Identify which cell holds the provided text, then report its (X, Y) central coordinate. 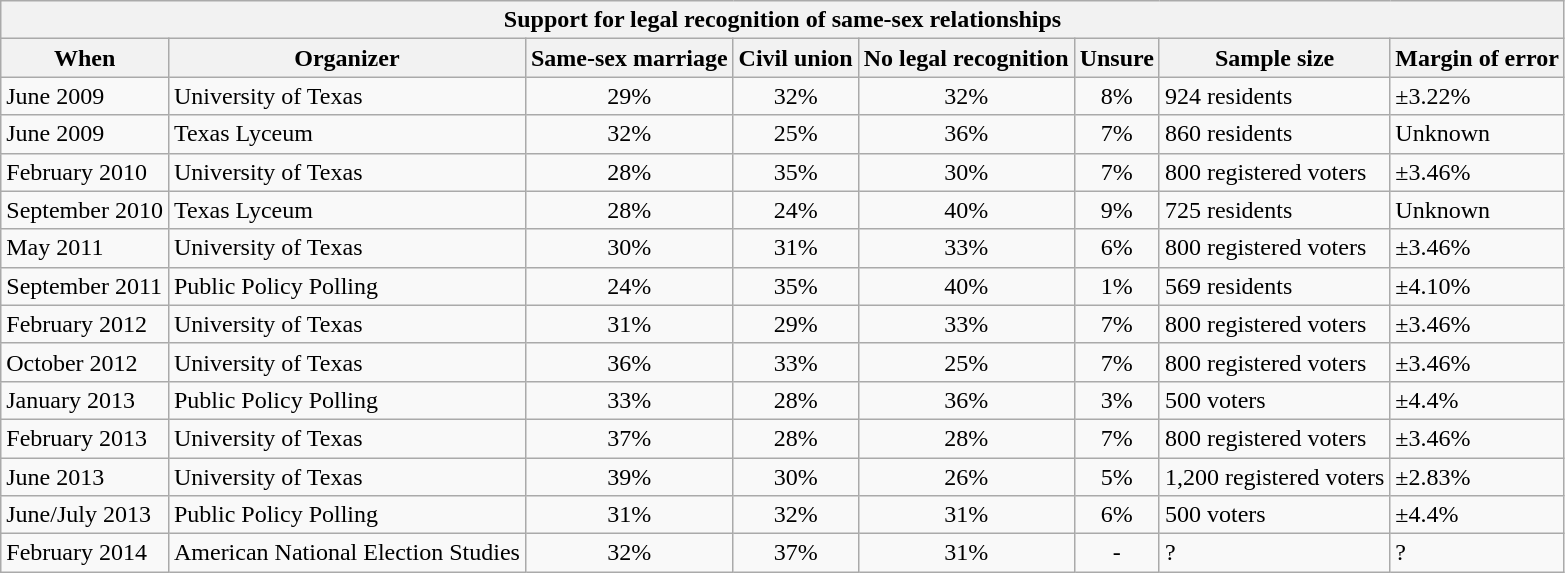
February 2012 (85, 324)
±2.83% (1478, 477)
1,200 registered voters (1274, 477)
725 residents (1274, 210)
8% (1116, 96)
39% (629, 477)
No legal recognition (966, 58)
September 2010 (85, 210)
5% (1116, 477)
February 2013 (85, 438)
Same-sex marriage (629, 58)
June/July 2013 (85, 515)
May 2011 (85, 248)
9% (1116, 210)
June 2013 (85, 477)
Unsure (1116, 58)
±3.22% (1478, 96)
1% (1116, 286)
Support for legal recognition of same-sex relationships (783, 20)
Sample size (1274, 58)
569 residents (1274, 286)
Civil union (796, 58)
American National Election Studies (346, 553)
January 2013 (85, 400)
860 residents (1274, 134)
26% (966, 477)
September 2011 (85, 286)
February 2014 (85, 553)
3% (1116, 400)
924 residents (1274, 96)
October 2012 (85, 362)
Organizer (346, 58)
- (1116, 553)
±4.10% (1478, 286)
February 2010 (85, 172)
Margin of error (1478, 58)
When (85, 58)
